Extract the (X, Y) coordinate from the center of the cell holding the provided text.  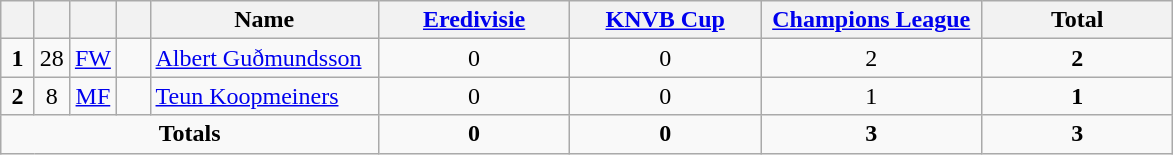
Eredivisie (474, 20)
FW (92, 58)
Teun Koopmeiners (264, 96)
Champions League (872, 20)
28 (52, 58)
Totals (190, 134)
KNVB Cup (666, 20)
Albert Guðmundsson (264, 58)
8 (52, 96)
Total (1078, 20)
MF (92, 96)
Name (264, 20)
